Identify which cell holds the provided text, then report its (x, y) central coordinate. 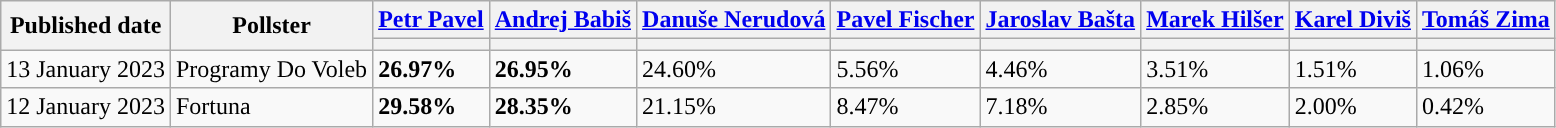
13 January 2023 (86, 69)
1.06% (1486, 69)
3.51% (1216, 69)
5.56% (906, 69)
2.00% (1352, 107)
0.42% (1486, 107)
29.58% (432, 107)
Andrej Babiš (562, 20)
Jaroslav Bašta (1060, 20)
28.35% (562, 107)
8.47% (906, 107)
Pavel Fischer (906, 20)
26.97% (432, 69)
Danuše Nerudová (734, 20)
1.51% (1352, 69)
24.60% (734, 69)
Pollster (271, 26)
Published date (86, 26)
2.85% (1216, 107)
Karel Diviš (1352, 20)
7.18% (1060, 107)
21.15% (734, 107)
4.46% (1060, 69)
26.95% (562, 69)
Programy Do Voleb (271, 69)
Marek Hilšer (1216, 20)
Tomáš Zima (1486, 20)
Petr Pavel (432, 20)
12 January 2023 (86, 107)
Fortuna (271, 107)
